Output the (x, y) coordinate of the center of the cell containing the given text.  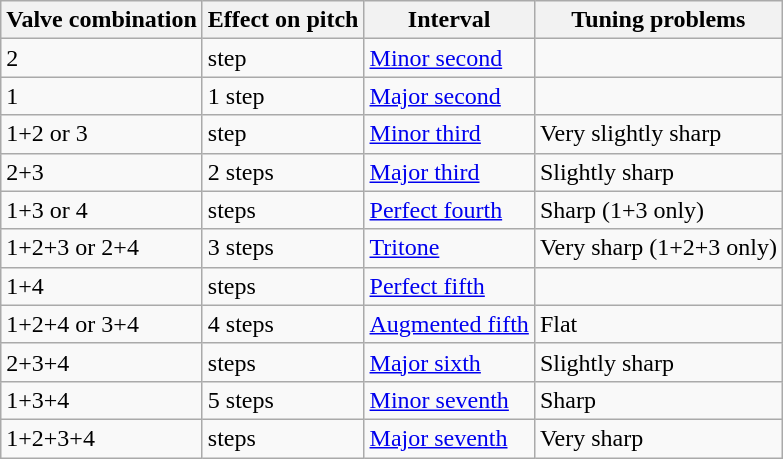
Sharp (658, 400)
Augmented fifth (449, 324)
Tuning problems (658, 20)
Interval (449, 20)
Sharp (1+3 only) (658, 210)
1+4 (102, 286)
1+3+4 (102, 400)
2+3+4 (102, 362)
Minor third (449, 134)
2 (102, 58)
1 step (283, 96)
1+2 or 3 (102, 134)
Major third (449, 172)
Very sharp (1+2+3 only) (658, 248)
Major second (449, 96)
Tritone (449, 248)
1+2+3 or 2+4 (102, 248)
Valve combination (102, 20)
1+3 or 4 (102, 210)
Very sharp (658, 438)
2 steps (283, 172)
Minor seventh (449, 400)
5 steps (283, 400)
Perfect fourth (449, 210)
Minor second (449, 58)
Flat (658, 324)
1 (102, 96)
Very slightly sharp (658, 134)
2+3 (102, 172)
1+2+4 or 3+4 (102, 324)
Major sixth (449, 362)
3 steps (283, 248)
Major seventh (449, 438)
4 steps (283, 324)
Perfect fifth (449, 286)
Effect on pitch (283, 20)
1+2+3+4 (102, 438)
